Determine the [X, Y] coordinate at the center of the cell enclosing the given text.  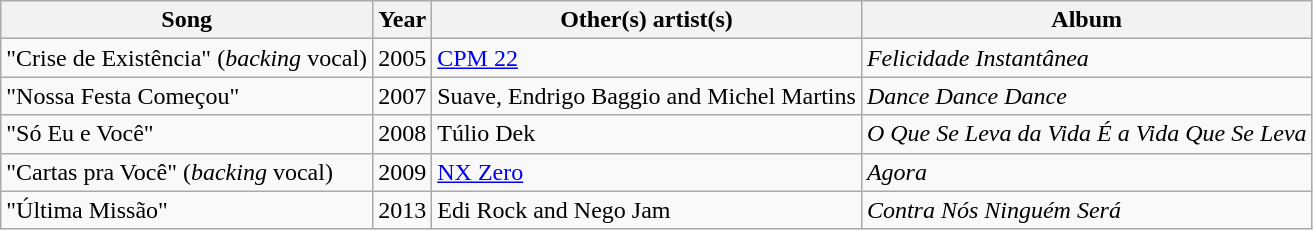
Song [187, 20]
Year [402, 20]
Dance Dance Dance [1086, 96]
Túlio Dek [647, 134]
2005 [402, 58]
NX Zero [647, 172]
Suave, Endrigo Baggio and Michel Martins [647, 96]
"Última Missão" [187, 210]
2009 [402, 172]
"Nossa Festa Começou" [187, 96]
"Crise de Existência" (backing vocal) [187, 58]
Album [1086, 20]
"Cartas pra Você" (backing vocal) [187, 172]
CPM 22 [647, 58]
Contra Nós Ninguém Será [1086, 210]
Other(s) artist(s) [647, 20]
Edi Rock and Nego Jam [647, 210]
Felicidade Instantânea [1086, 58]
2013 [402, 210]
Agora [1086, 172]
2007 [402, 96]
2008 [402, 134]
"Só Eu e Você" [187, 134]
O Que Se Leva da Vida É a Vida Que Se Leva [1086, 134]
